Pinpoint the cell where the given text exists, returning its (x, y) midpoint coordinate. 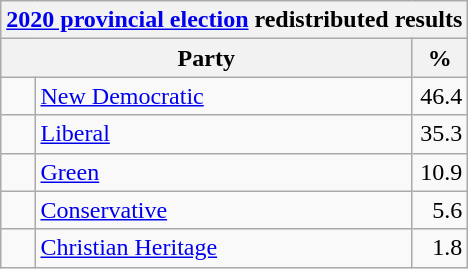
Party (206, 58)
% (440, 58)
1.8 (440, 248)
2020 provincial election redistributed results (234, 20)
5.6 (440, 210)
Conservative (224, 210)
46.4 (440, 96)
Christian Heritage (224, 248)
New Democratic (224, 96)
Liberal (224, 134)
35.3 (440, 134)
10.9 (440, 172)
Green (224, 172)
